Search for the cell housing the specified text and yield its (X, Y) center coordinate. 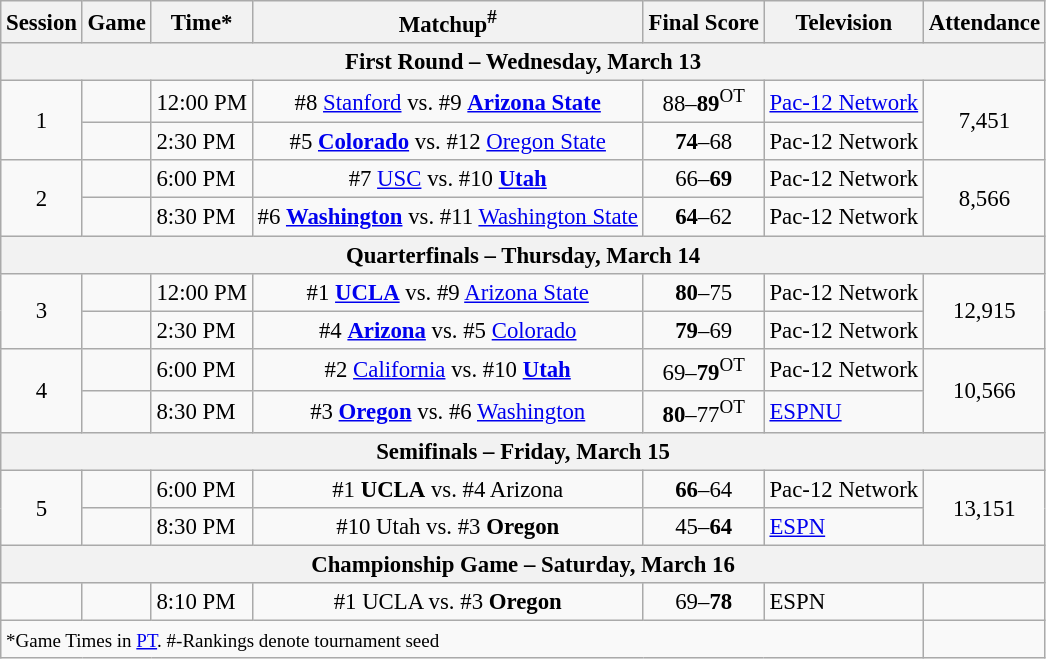
First Round – Wednesday, March 13 (524, 62)
Final Score (704, 22)
66–64 (704, 489)
Championship Game – Saturday, March 16 (524, 565)
12,915 (984, 310)
#8 Stanford vs. #9 Arizona State (448, 102)
Quarterfinals – Thursday, March 14 (524, 255)
79–69 (704, 330)
Attendance (984, 22)
Matchup# (448, 22)
3 (42, 310)
#6 Washington vs. #11 Washington State (448, 217)
80–75 (704, 292)
66–69 (704, 179)
74–68 (704, 142)
Game (116, 22)
#1 UCLA vs. #3 Oregon (448, 602)
#3 Oregon vs. #6 Washington (448, 412)
Session (42, 22)
Television (844, 22)
#10 Utah vs. #3 Oregon (448, 527)
#4 Arizona vs. #5 Colorado (448, 330)
69–79OT (704, 369)
#1 UCLA vs. #4 Arizona (448, 489)
7,451 (984, 121)
45–64 (704, 527)
80–77OT (704, 412)
88–89OT (704, 102)
#7 USC vs. #10 Utah (448, 179)
4 (42, 390)
Time* (202, 22)
ESPNU (844, 412)
8,566 (984, 198)
#1 UCLA vs. #9 Arizona State (448, 292)
10,566 (984, 390)
5 (42, 508)
8:10 PM (202, 602)
64–62 (704, 217)
Semifinals – Friday, March 15 (524, 452)
*Game Times in PT. #-Rankings denote tournament seed (462, 640)
#2 California vs. #10 Utah (448, 369)
1 (42, 121)
69–78 (704, 602)
2 (42, 198)
#5 Colorado vs. #12 Oregon State (448, 142)
13,151 (984, 508)
